Detect which cell encompasses the target text, then output its [X, Y] center coordinate. 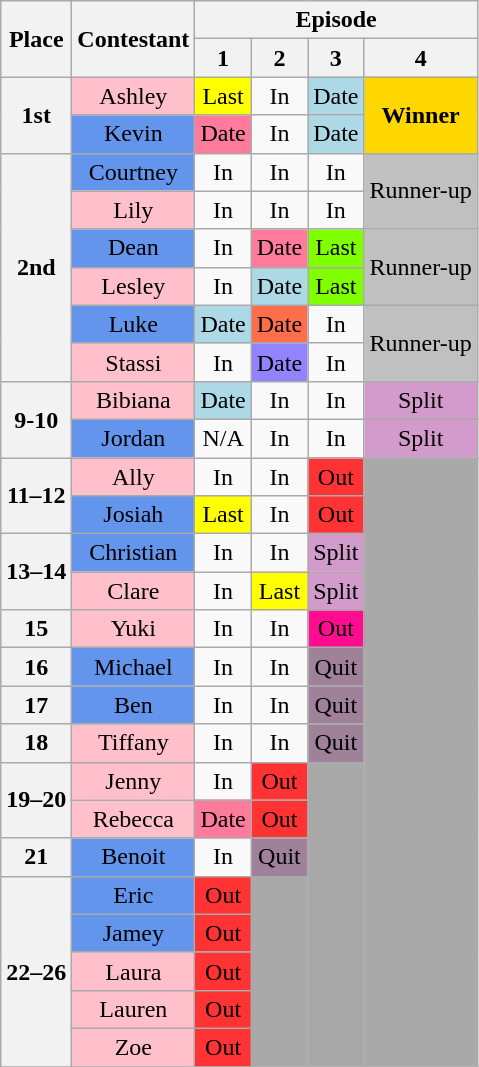
Tiffany [134, 743]
2 [279, 58]
Kevin [134, 134]
13–14 [36, 572]
Rebecca [134, 819]
16 [36, 667]
21 [36, 857]
22–26 [36, 971]
Bibiana [134, 400]
Luke [134, 324]
Jordan [134, 438]
Stassi [134, 362]
Lily [134, 210]
1st [36, 115]
Dean [134, 248]
4 [420, 58]
Ashley [134, 96]
N/A [223, 438]
Eric [134, 895]
1 [223, 58]
11–12 [36, 496]
Benoit [134, 857]
Ally [134, 477]
Contestant [134, 39]
Place [36, 39]
Winner [420, 115]
3 [336, 58]
15 [36, 629]
Episode [336, 20]
Lauren [134, 1009]
Laura [134, 971]
Jenny [134, 781]
19–20 [36, 800]
Lesley [134, 286]
Josiah [134, 515]
Courtney [134, 172]
Christian [134, 553]
Zoe [134, 1047]
17 [36, 705]
9-10 [36, 419]
Michael [134, 667]
Jamey [134, 933]
Ben [134, 705]
Yuki [134, 629]
18 [36, 743]
2nd [36, 267]
Clare [134, 591]
